From the cell containing the given text, extract its center point as [x, y] coordinate. 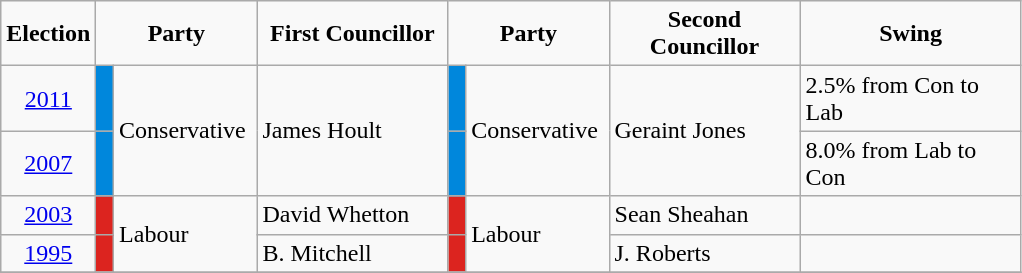
2011 [48, 98]
Second Councillor [704, 34]
1995 [48, 253]
Sean Sheahan [704, 215]
Geraint Jones [704, 131]
2.5% from Con to Lab [910, 98]
First Councillor [352, 34]
Election [48, 34]
James Hoult [352, 131]
8.0% from Lab to Con [910, 164]
2003 [48, 215]
B. Mitchell [352, 253]
Swing [910, 34]
J. Roberts [704, 253]
2007 [48, 164]
David Whetton [352, 215]
